Capture the cell that displays the provided text and extract its (x, y) central coordinate. 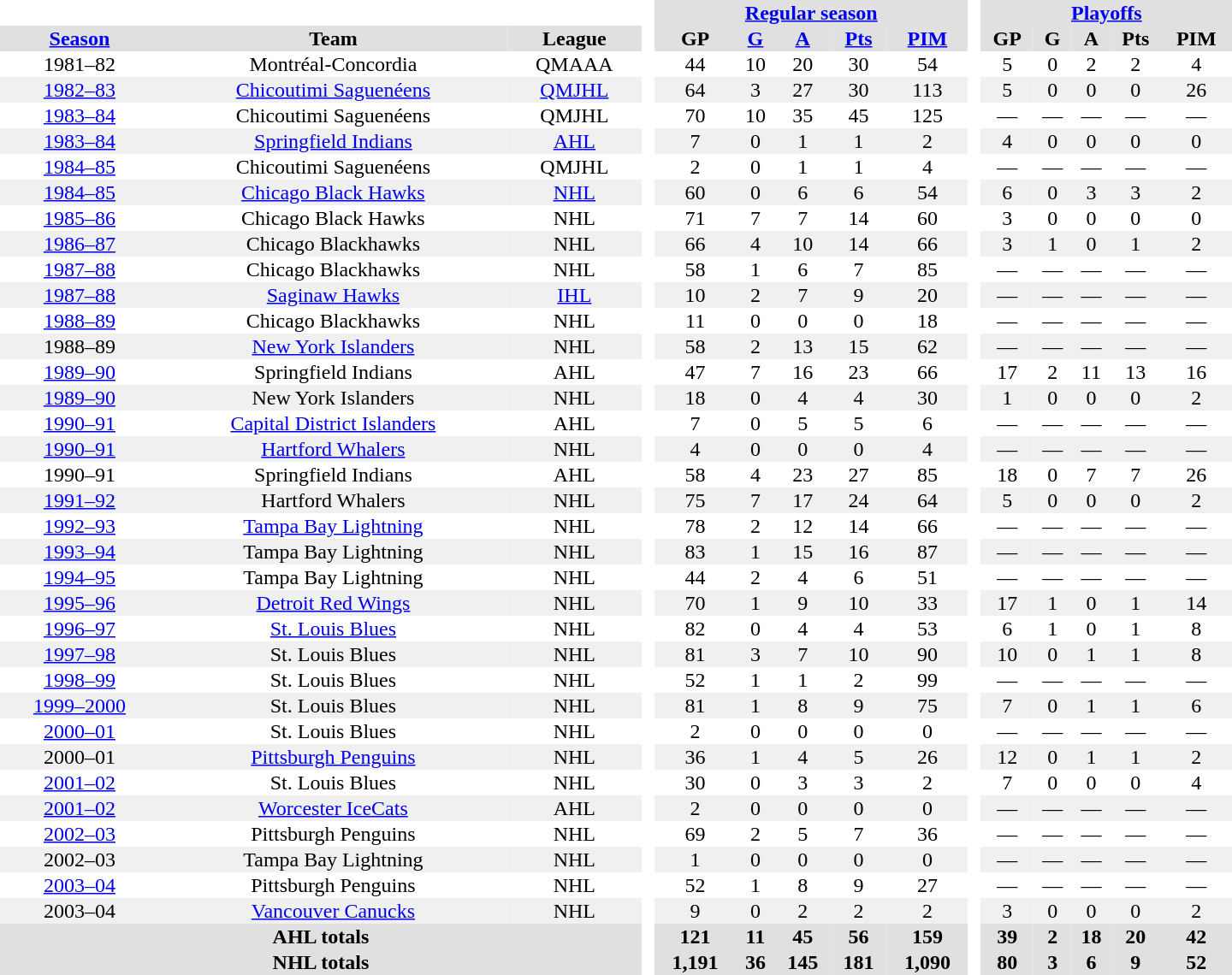
82 (695, 629)
56 (859, 937)
League (575, 38)
Capital District Islanders (334, 423)
1985–86 (80, 218)
1991–92 (80, 500)
53 (927, 629)
62 (927, 346)
42 (1196, 937)
39 (1008, 937)
Regular season (811, 13)
1992–93 (80, 526)
145 (803, 962)
1,191 (695, 962)
99 (927, 680)
47 (695, 372)
QMAAA (575, 64)
Worcester IceCats (334, 808)
AHL totals (321, 937)
80 (1008, 962)
Team (334, 38)
83 (695, 552)
51 (927, 577)
24 (859, 500)
33 (927, 603)
87 (927, 552)
1996–97 (80, 629)
IHL (575, 295)
1998–99 (80, 680)
NHL totals (321, 962)
1995–96 (80, 603)
1981–82 (80, 64)
Playoffs (1107, 13)
35 (803, 115)
1997–98 (80, 654)
Detroit Red Wings (334, 603)
1994–95 (80, 577)
Vancouver Canucks (334, 911)
113 (927, 90)
69 (695, 834)
1993–94 (80, 552)
121 (695, 937)
1982–83 (80, 90)
71 (695, 218)
Montréal-Concordia (334, 64)
181 (859, 962)
1,090 (927, 962)
Saginaw Hawks (334, 295)
1986–87 (80, 244)
125 (927, 115)
78 (695, 526)
90 (927, 654)
Season (80, 38)
1999–2000 (80, 706)
159 (927, 937)
